Return the (x, y) coordinate for the center point of the cell that contains the specified text.  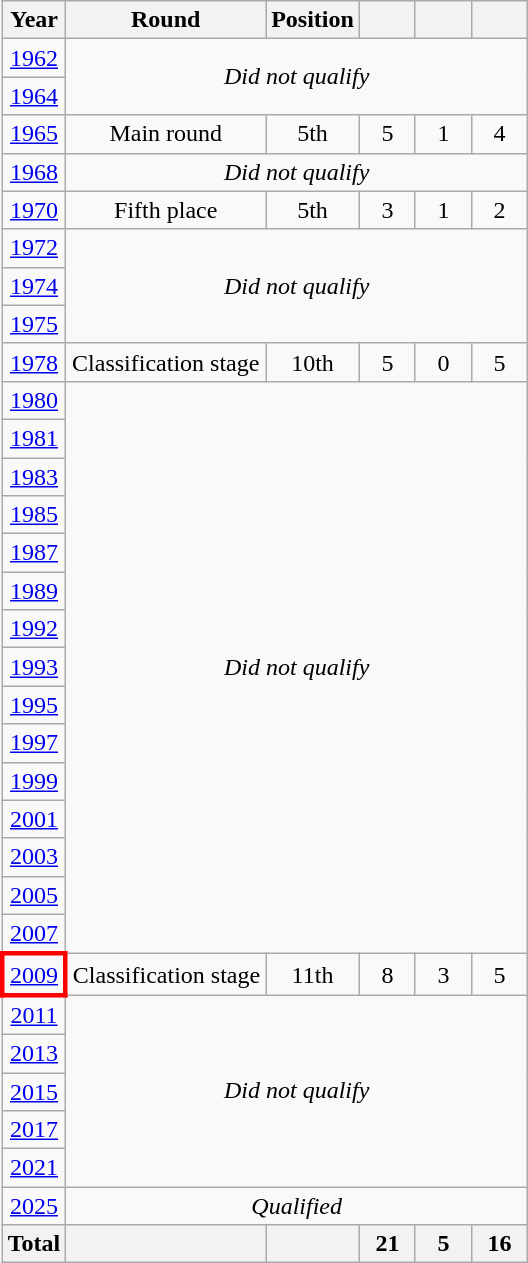
1968 (34, 172)
8 (387, 974)
2021 (34, 1168)
1980 (34, 400)
1983 (34, 477)
1964 (34, 96)
1997 (34, 743)
4 (500, 134)
0 (443, 362)
1965 (34, 134)
2 (500, 210)
11th (313, 974)
2009 (34, 974)
1993 (34, 667)
21 (387, 1244)
Position (313, 20)
1972 (34, 248)
Fifth place (166, 210)
1989 (34, 591)
2013 (34, 1053)
2001 (34, 819)
1975 (34, 324)
1981 (34, 438)
Main round (166, 134)
2017 (34, 1130)
1987 (34, 553)
10th (313, 362)
16 (500, 1244)
2011 (34, 1015)
Round (166, 20)
1974 (34, 286)
1992 (34, 629)
Qualified (297, 1206)
1970 (34, 210)
2005 (34, 895)
2007 (34, 934)
2015 (34, 1091)
1995 (34, 705)
Year (34, 20)
1978 (34, 362)
1962 (34, 58)
1999 (34, 781)
1985 (34, 515)
2025 (34, 1206)
2003 (34, 857)
Total (34, 1244)
